Locate the cell with the specified text and output its [X, Y] center coordinate. 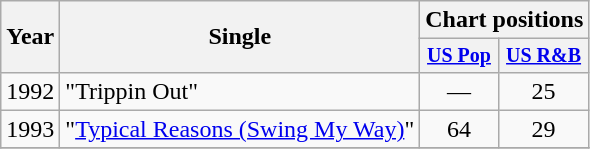
US Pop [460, 56]
64 [460, 129]
"Trippin Out" [240, 91]
US R&B [544, 56]
Single [240, 37]
1993 [30, 129]
"Typical Reasons (Swing My Way)" [240, 129]
29 [544, 129]
1992 [30, 91]
Chart positions [504, 20]
— [460, 91]
Year [30, 37]
25 [544, 91]
